Search for the cell housing the specified text and yield its (x, y) center coordinate. 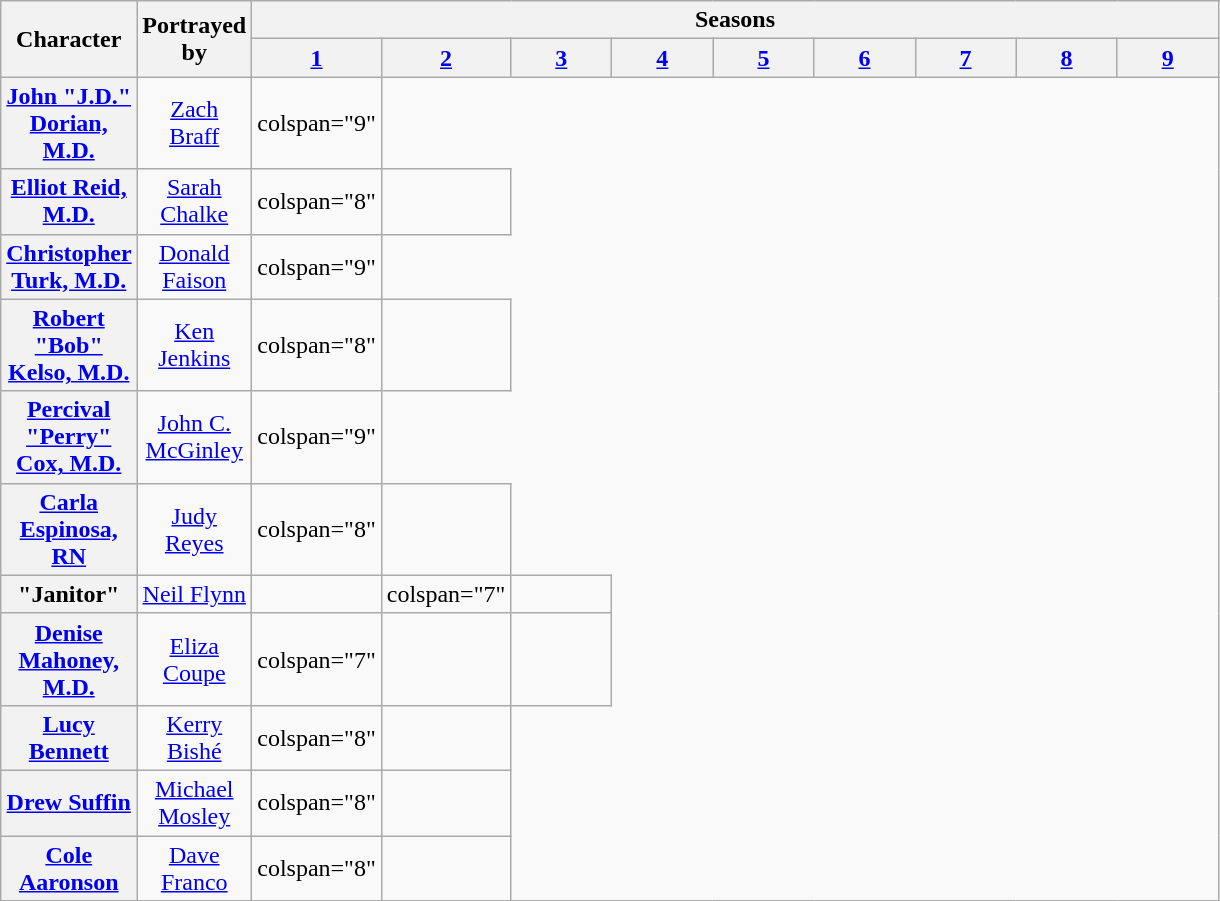
John "J.D." Dorian, M.D. (69, 123)
Neil Flynn (194, 594)
9 (1168, 58)
Kerry Bishé (194, 738)
Sarah Chalke (194, 202)
John C. McGinley (194, 437)
Zach Braff (194, 123)
Percival "Perry" Cox, M.D. (69, 437)
1 (317, 58)
Robert "Bob" Kelso, M.D. (69, 345)
6 (864, 58)
Carla Espinosa, RN (69, 529)
Seasons (735, 20)
2 (446, 58)
Denise Mahoney, M.D. (69, 659)
Eliza Coupe (194, 659)
Drew Suffin (69, 802)
5 (764, 58)
Character (69, 39)
7 (966, 58)
8 (1066, 58)
Christopher Turk, M.D. (69, 266)
4 (662, 58)
Ken Jenkins (194, 345)
Judy Reyes (194, 529)
Lucy Bennett (69, 738)
Dave Franco (194, 868)
"Janitor" (69, 594)
3 (562, 58)
Michael Mosley (194, 802)
Elliot Reid, M.D. (69, 202)
Donald Faison (194, 266)
Portrayed by (194, 39)
Cole Aaronson (69, 868)
